Extract the (x, y) coordinate from the center of the cell holding the provided text.  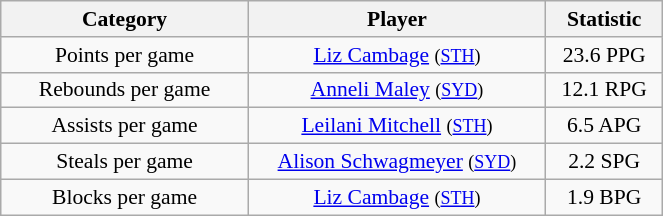
Rebounds per game (125, 90)
Blocks per game (125, 197)
Anneli Maley (SYD) (396, 90)
Player (396, 19)
Statistic (604, 19)
Alison Schwagmeyer (SYD) (396, 162)
Leilani Mitchell (STH) (396, 126)
23.6 PPG (604, 55)
Points per game (125, 55)
2.2 SPG (604, 162)
Steals per game (125, 162)
Assists per game (125, 126)
1.9 BPG (604, 197)
6.5 APG (604, 126)
Category (125, 19)
12.1 RPG (604, 90)
